Search for the cell housing the specified text and yield its (x, y) center coordinate. 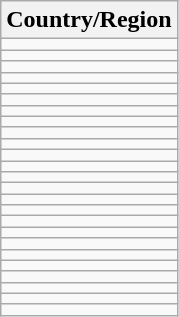
Country/Region (89, 20)
